Locate the cell with the specified text and output its (X, Y) center coordinate. 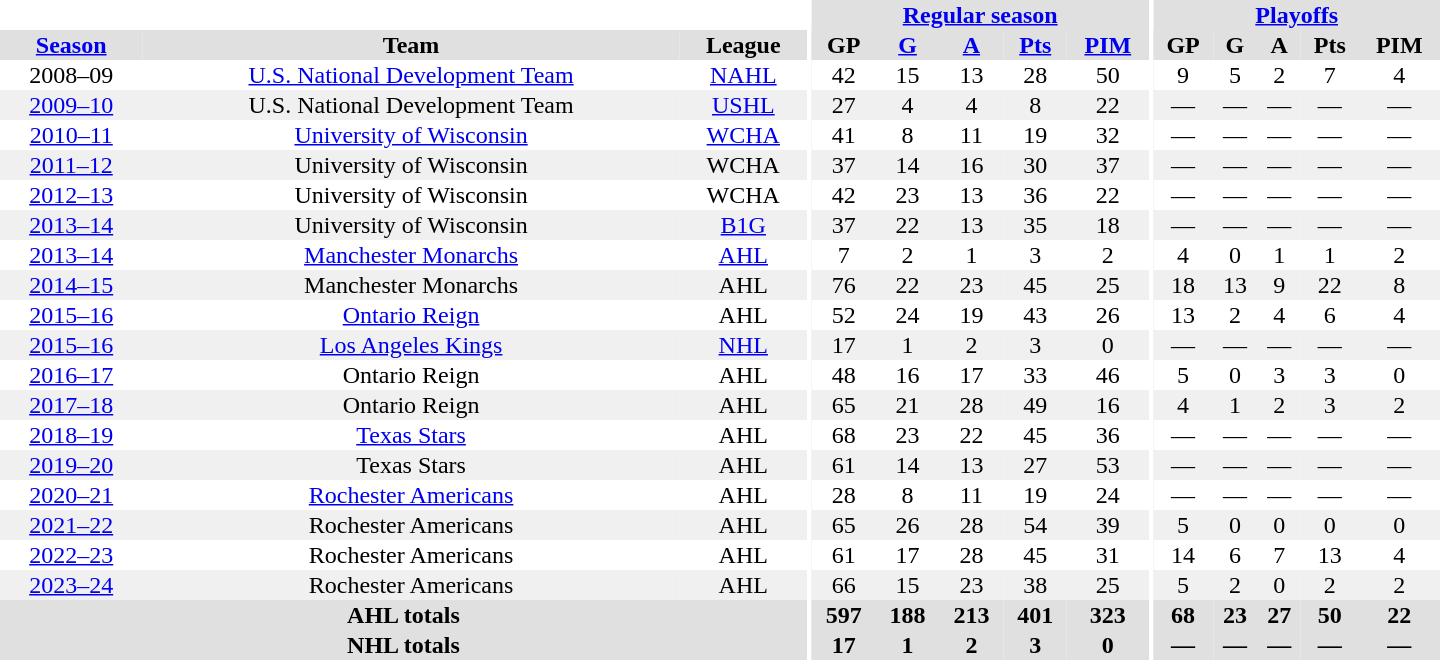
323 (1108, 615)
31 (1108, 555)
32 (1108, 135)
NAHL (744, 75)
2021–22 (71, 525)
2018–19 (71, 435)
NHL (744, 345)
2016–17 (71, 375)
188 (908, 615)
NHL totals (404, 645)
2020–21 (71, 495)
2011–12 (71, 165)
39 (1108, 525)
46 (1108, 375)
2008–09 (71, 75)
2023–24 (71, 585)
AHL totals (404, 615)
53 (1108, 465)
21 (908, 405)
54 (1035, 525)
League (744, 45)
2010–11 (71, 135)
597 (844, 615)
B1G (744, 225)
35 (1035, 225)
48 (844, 375)
2017–18 (71, 405)
2014–15 (71, 285)
2012–13 (71, 195)
2022–23 (71, 555)
USHL (744, 105)
213 (971, 615)
76 (844, 285)
49 (1035, 405)
Los Angeles Kings (410, 345)
Regular season (980, 15)
41 (844, 135)
38 (1035, 585)
43 (1035, 315)
Playoffs (1296, 15)
66 (844, 585)
Team (410, 45)
2019–20 (71, 465)
33 (1035, 375)
Season (71, 45)
30 (1035, 165)
401 (1035, 615)
2009–10 (71, 105)
52 (844, 315)
